Return (x, y) of the center of cell containing provided text 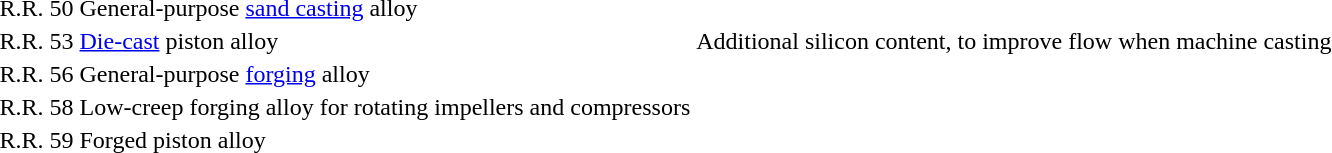
Die-cast piston alloy (385, 41)
General-purpose forging alloy (385, 74)
Low-creep forging alloy for rotating impellers and compressors (385, 107)
